Identify which cell holds the provided text, then report its [X, Y] central coordinate. 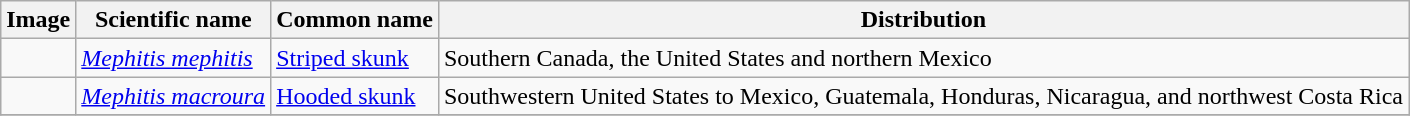
Distribution [923, 20]
Southern Canada, the United States and northern Mexico [923, 58]
Common name [355, 20]
Southwestern United States to Mexico, Guatemala, Honduras, Nicaragua, and northwest Costa Rica [923, 96]
Hooded skunk [355, 96]
Mephitis macroura [174, 96]
Image [38, 20]
Striped skunk [355, 58]
Scientific name [174, 20]
Mephitis mephitis [174, 58]
